Detect which cell encompasses the target text, then output its [X, Y] center coordinate. 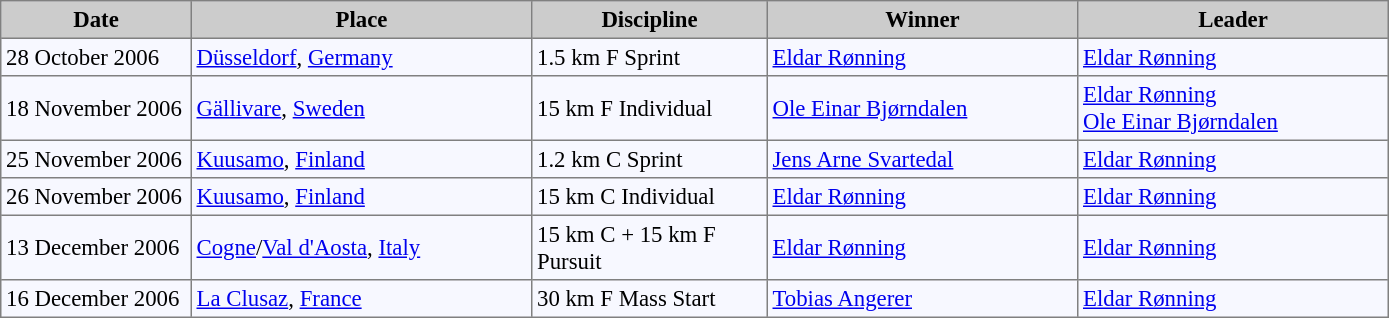
13 December 2006 [96, 247]
Leader [1233, 20]
15 km C Individual [650, 197]
1.2 km C Sprint [650, 159]
30 km F Mass Start [650, 299]
La Clusaz, France [361, 299]
Eldar Rønning Ole Einar Bjørndalen [1233, 108]
Tobias Angerer [922, 299]
Date [96, 20]
26 November 2006 [96, 197]
15 km C + 15 km F Pursuit [650, 247]
Discipline [650, 20]
Gällivare, Sweden [361, 108]
Place [361, 20]
16 December 2006 [96, 299]
Cogne/Val d'Aosta, Italy [361, 247]
25 November 2006 [96, 159]
28 October 2006 [96, 57]
Ole Einar Bjørndalen [922, 108]
1.5 km F Sprint [650, 57]
Jens Arne Svartedal [922, 159]
Winner [922, 20]
Düsseldorf, Germany [361, 57]
18 November 2006 [96, 108]
15 km F Individual [650, 108]
